Return (X, Y) of the center of cell containing provided text 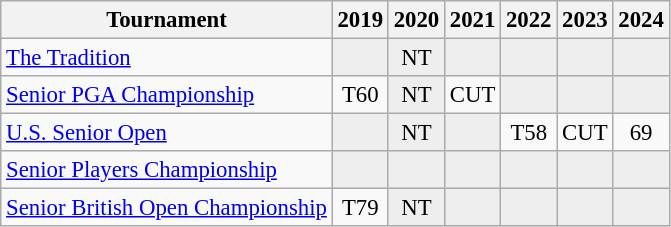
2021 (472, 20)
Tournament (166, 20)
U.S. Senior Open (166, 133)
2023 (585, 20)
2019 (360, 20)
T60 (360, 95)
69 (641, 133)
2024 (641, 20)
Senior British Open Championship (166, 208)
2022 (529, 20)
Senior Players Championship (166, 170)
2020 (416, 20)
T79 (360, 208)
The Tradition (166, 58)
Senior PGA Championship (166, 95)
T58 (529, 133)
